Output the [x, y] coordinate of the center of the cell containing the given text.  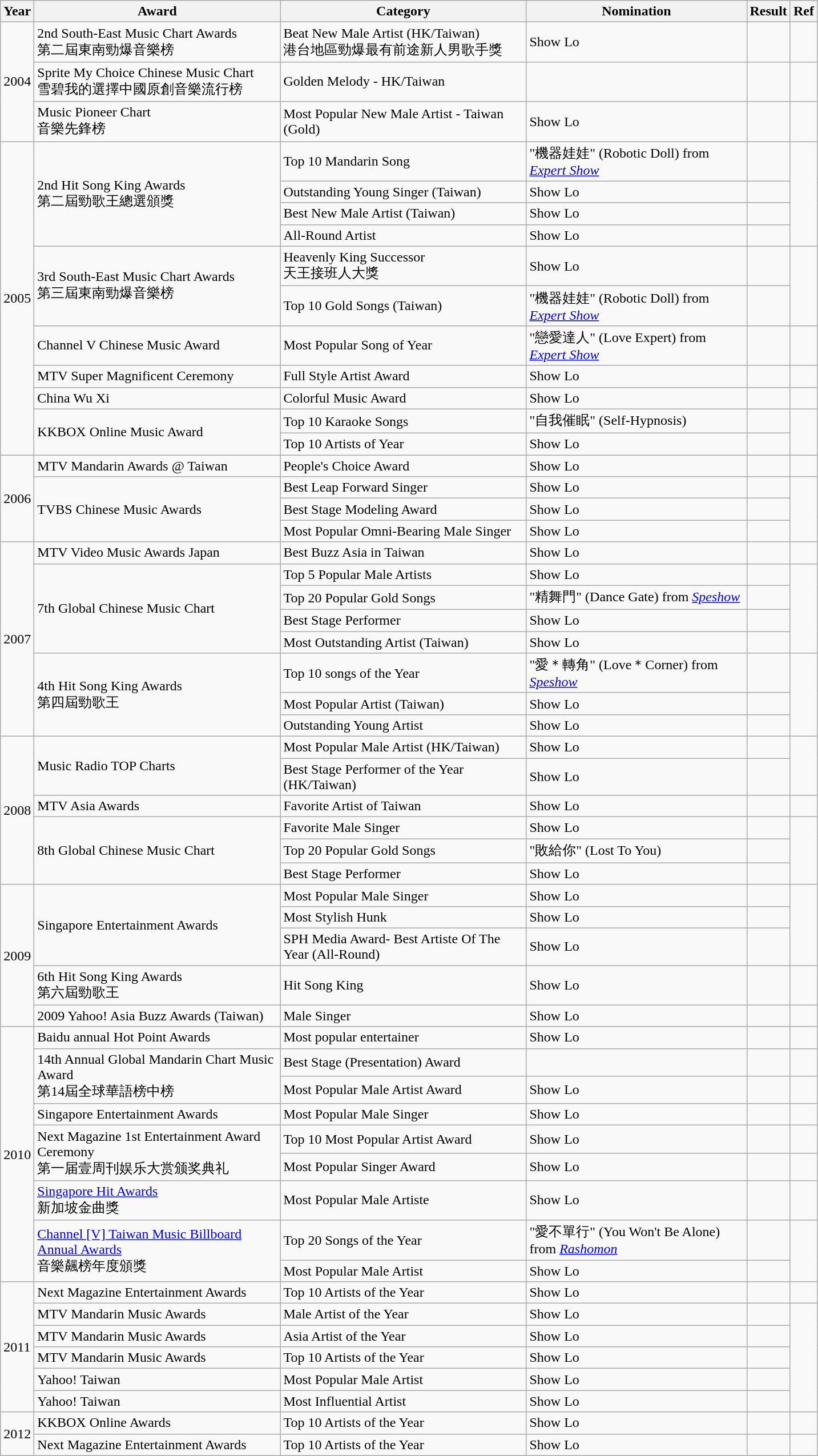
Beat New Male Artist (HK/Taiwan)港台地區勁爆最有前途新人男歌手獎 [403, 42]
Award [158, 11]
"精舞門" (Dance Gate) from Speshow [636, 597]
MTV Super Magnificent Ceremony [158, 376]
"愛不單行" (You Won't Be Alone) from Rashomon [636, 1240]
Colorful Music Award [403, 398]
Year [17, 11]
Most Outstanding Artist (Taiwan) [403, 642]
Favorite Artist of Taiwan [403, 806]
Most Influential Artist [403, 1401]
Asia Artist of the Year [403, 1336]
Best Stage Modeling Award [403, 509]
2009 [17, 956]
Category [403, 11]
2005 [17, 298]
4th Hit Song King Awards第四屆勁歌王 [158, 695]
MTV Mandarin Awards @ Taiwan [158, 466]
8th Global Chinese Music Chart [158, 851]
Music Pioneer Chart音樂先鋒榜 [158, 122]
Baidu annual Hot Point Awards [158, 1037]
2012 [17, 1434]
Top 5 Popular Male Artists [403, 574]
MTV Asia Awards [158, 806]
2nd Hit Song King Awards第二屆勁歌王總選頒獎 [158, 194]
"愛＊轉角" (Love＊Corner) from Speshow [636, 673]
Top 10 Gold Songs (Taiwan) [403, 306]
People's Choice Award [403, 466]
Most Popular Song of Year [403, 345]
Channel [V] Taiwan Music Billboard Annual Awards音樂飆榜年度頒獎 [158, 1251]
2009 Yahoo! Asia Buzz Awards (Taiwan) [158, 1016]
Top 10 songs of the Year [403, 673]
Most popular entertainer [403, 1037]
Best New Male Artist (Taiwan) [403, 214]
TVBS Chinese Music Awards [158, 509]
Best Buzz Asia in Taiwan [403, 553]
All-Round Artist [403, 235]
Most Popular New Male Artist - Taiwan (Gold) [403, 122]
Nomination [636, 11]
MTV Video Music Awards Japan [158, 553]
2004 [17, 82]
Result [768, 11]
Favorite Male Singer [403, 828]
KKBOX Online Music Award [158, 432]
Most Stylish Hunk [403, 917]
KKBOX Online Awards [158, 1423]
3rd South-East Music Chart Awards第三屆東南勁爆音樂榜 [158, 285]
Full Style Artist Award [403, 376]
Best Leap Forward Singer [403, 488]
Most Popular Singer Award [403, 1167]
"自我催眠" (Self-Hypnosis) [636, 421]
Top 10 Karaoke Songs [403, 421]
Top 10 Mandarin Song [403, 162]
2008 [17, 810]
"敗給你" (Lost To You) [636, 851]
SPH Media Award- Best Artiste Of The Year (All-Round) [403, 947]
Ref [804, 11]
Male Artist of the Year [403, 1314]
Most Popular Male Artiste [403, 1200]
Hit Song King [403, 985]
Male Singer [403, 1016]
Top 20 Songs of the Year [403, 1240]
Outstanding Young Artist [403, 725]
Channel V Chinese Music Award [158, 345]
14th Annual Global Mandarin Chart Music Award第14屆全球華語榜中榜 [158, 1076]
"戀愛達人" (Love Expert) from Expert Show [636, 345]
Outstanding Young Singer (Taiwan) [403, 192]
China Wu Xi [158, 398]
Top 10 Most Popular Artist Award [403, 1139]
Golden Melody - HK/Taiwan [403, 82]
2010 [17, 1154]
2007 [17, 639]
Best Stage (Presentation) Award [403, 1062]
Top 10 Artists of Year [403, 444]
Singapore Hit Awards新加坡金曲獎 [158, 1200]
2006 [17, 498]
6th Hit Song King Awards第六屆勁歌王 [158, 985]
Most Popular Male Artist (HK/Taiwan) [403, 747]
Best Stage Performer of the Year (HK/Taiwan) [403, 777]
Sprite My Choice Chinese Music Chart雪碧我的選擇中國原創音樂流行榜 [158, 82]
Most Popular Omni-Bearing Male Singer [403, 531]
Music Radio TOP Charts [158, 765]
2011 [17, 1347]
Most Popular Artist (Taiwan) [403, 703]
Heavenly King Successor天王接班人大獎 [403, 266]
2nd South-East Music Chart Awards第二屆東南勁爆音樂榜 [158, 42]
Next Magazine 1st Entertainment Award Ceremony第一届壹周刊娱乐大赏颁奖典礼 [158, 1153]
7th Global Chinese Music Chart [158, 609]
Most Popular Male Artist Award [403, 1089]
